Return [X, Y] of the center of cell containing provided text 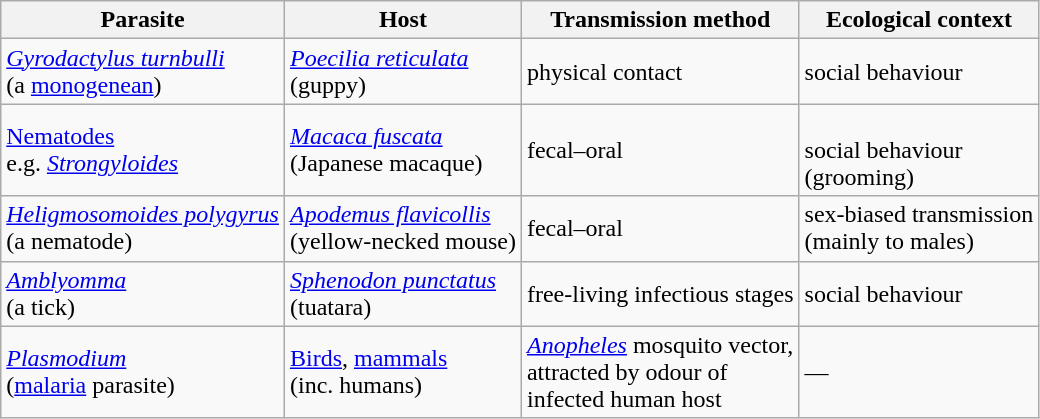
Sphenodon punctatus(tuatara) [402, 294]
Anopheles mosquito vector,attracted by odour ofinfected human host [660, 372]
Heligmosomoides polygyrus(a nematode) [143, 228]
Nematodese.g. Strongyloides [143, 150]
physical contact [660, 72]
social behaviour(grooming) [919, 150]
free-living infectious stages [660, 294]
Ecological context [919, 20]
Transmission method [660, 20]
Gyrodactylus turnbulli(a monogenean) [143, 72]
Host [402, 20]
— [919, 372]
Macaca fuscata(Japanese macaque) [402, 150]
Parasite [143, 20]
Plasmodium(malaria parasite) [143, 372]
Apodemus flavicollis(yellow-necked mouse) [402, 228]
Poecilia reticulata(guppy) [402, 72]
sex-biased transmission(mainly to males) [919, 228]
Amblyomma(a tick) [143, 294]
Birds, mammals(inc. humans) [402, 372]
